Scan for the cell matching the given text and deliver its [x, y] coordinate at center. 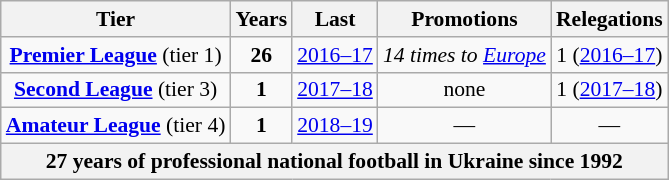
none [464, 90]
2017–18 [335, 90]
Last [335, 19]
27 years of professional national football in Ukraine since 1992 [334, 162]
2016–17 [335, 55]
Tier [116, 19]
Premier League (tier 1) [116, 55]
Years [261, 19]
Promotions [464, 19]
Relegations [610, 19]
26 [261, 55]
1 (2016–17) [610, 55]
Second League (tier 3) [116, 90]
14 times to Europe [464, 55]
Amateur League (tier 4) [116, 126]
1 (2017–18) [610, 90]
2018–19 [335, 126]
